Scan for the cell matching the given text and deliver its [x, y] coordinate at center. 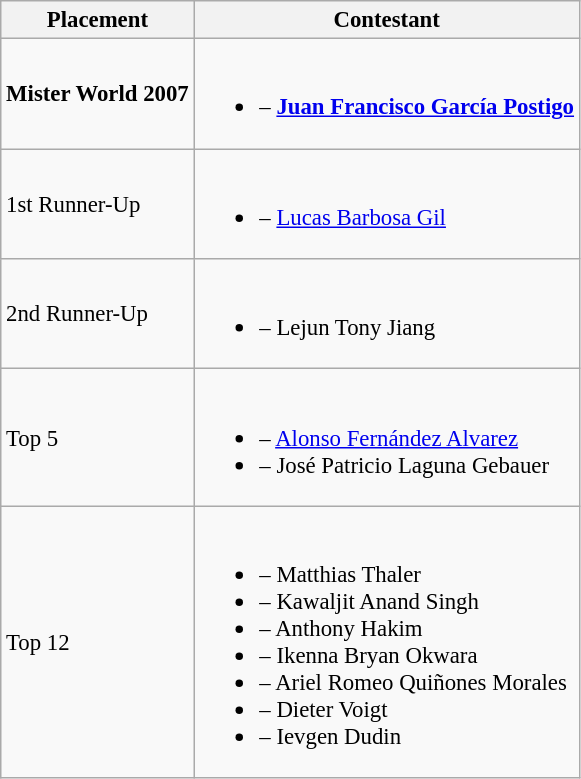
Mister World 2007 [98, 94]
1st Runner-Up [98, 204]
– Lejun Tony Jiang [386, 314]
– Matthias Thaler – Kawaljit Anand Singh – Anthony Hakim – Ikenna Bryan Okwara – Ariel Romeo Quiñones Morales – Dieter Voigt – Ievgen Dudin [386, 642]
– Alonso Fernández Alvarez – José Patricio Laguna Gebauer [386, 438]
– Lucas Barbosa Gil [386, 204]
– Juan Francisco García Postigo [386, 94]
2nd Runner-Up [98, 314]
Contestant [386, 20]
Top 5 [98, 438]
Top 12 [98, 642]
Placement [98, 20]
